Scan for the cell matching the given text and deliver its (x, y) coordinate at center. 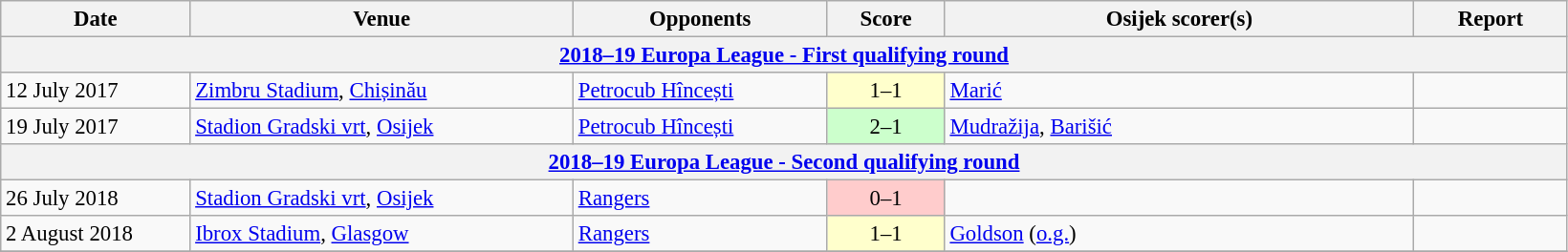
2 August 2018 (96, 234)
Mudražija, Barišić (1180, 127)
19 July 2017 (96, 127)
2–1 (885, 127)
26 July 2018 (96, 199)
2018–19 Europa League - Second qualifying round (784, 162)
Opponents (700, 19)
Score (885, 19)
Report (1492, 19)
Osijek scorer(s) (1180, 19)
Marić (1180, 91)
Goldson (o.g.) (1180, 234)
Zimbru Stadium, Chișinău (382, 91)
Date (96, 19)
Ibrox Stadium, Glasgow (382, 234)
Venue (382, 19)
12 July 2017 (96, 91)
2018–19 Europa League - First qualifying round (784, 55)
0–1 (885, 199)
